Detect which cell encompasses the target text, then output its (x, y) center coordinate. 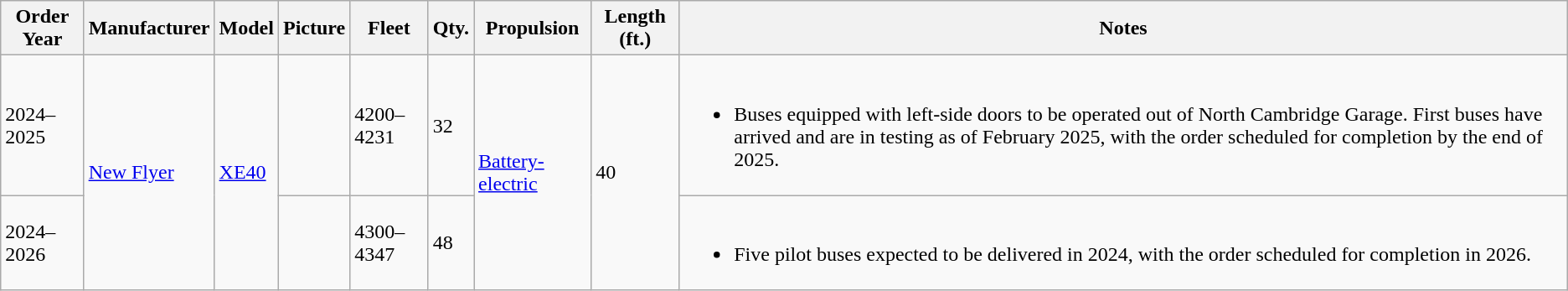
32 (451, 126)
Five pilot buses expected to be delivered in 2024, with the order scheduled for completion in 2026. (1124, 243)
Propulsion (533, 29)
Notes (1124, 29)
XE40 (246, 173)
2024–2025 (42, 126)
New Flyer (149, 173)
Length (ft.) (635, 29)
2024–2026 (42, 243)
Model (246, 29)
48 (451, 243)
Order Year (42, 29)
4300–4347 (389, 243)
Qty. (451, 29)
4200–4231 (389, 126)
Picture (313, 29)
Fleet (389, 29)
Battery-electric (533, 173)
Manufacturer (149, 29)
40 (635, 173)
